Return [x, y] of the center of cell containing provided text 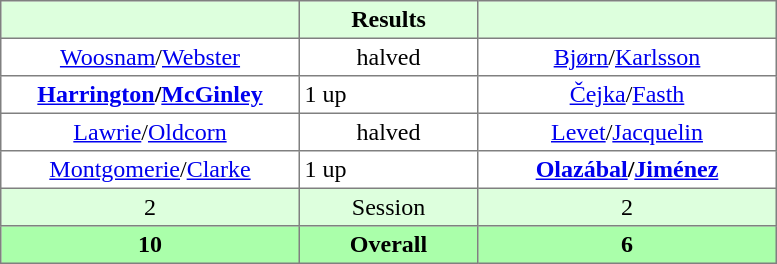
Session [388, 207]
6 [627, 245]
Results [388, 20]
Harrington/McGinley [150, 95]
Overall [388, 245]
10 [150, 245]
Montgomerie/Clarke [150, 170]
Levet/Jacquelin [627, 132]
Olazábal/Jiménez [627, 170]
Lawrie/Oldcorn [150, 132]
Čejka/Fasth [627, 95]
Woosnam/Webster [150, 57]
Bjørn/Karlsson [627, 57]
